Output the (X, Y) coordinate of the center of the cell containing the given text.  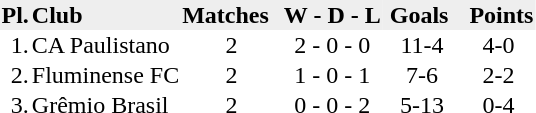
Goals (422, 15)
2. (15, 75)
11-4 (422, 45)
7-6 (422, 75)
Club (105, 15)
Pl. (15, 15)
CA Paulistano (105, 45)
2 - 0 - 0 (332, 45)
1. (15, 45)
W - D - L (332, 15)
Points (498, 15)
Fluminense FC (105, 75)
Matches (232, 15)
2-2 (498, 75)
4-0 (498, 45)
1 - 0 - 1 (332, 75)
